Provide the (x, y) coordinate of the cell's center where the given text is located.  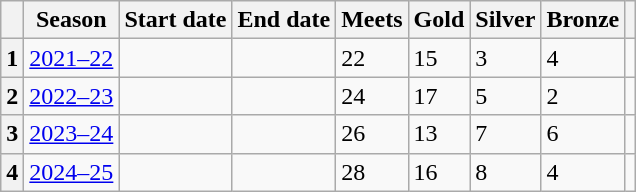
Bronze (583, 20)
2024–25 (72, 172)
8 (506, 172)
26 (372, 134)
Meets (372, 20)
Silver (506, 20)
2022–23 (72, 96)
5 (506, 96)
17 (439, 96)
7 (506, 134)
16 (439, 172)
1 (12, 58)
22 (372, 58)
2023–24 (72, 134)
Season (72, 20)
28 (372, 172)
2021–22 (72, 58)
6 (583, 134)
13 (439, 134)
End date (284, 20)
Gold (439, 20)
Start date (176, 20)
24 (372, 96)
15 (439, 58)
